Identify which cell holds the provided text, then report its (x, y) central coordinate. 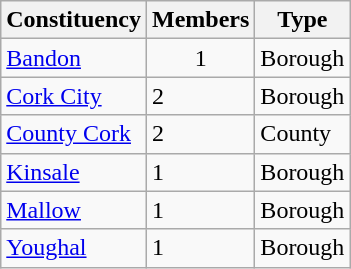
Bandon (74, 58)
County Cork (74, 134)
Cork City (74, 96)
Constituency (74, 20)
Kinsale (74, 172)
Mallow (74, 210)
Type (302, 20)
County (302, 134)
Members (200, 20)
Youghal (74, 248)
